From the cell containing the given text, extract its center point as [x, y] coordinate. 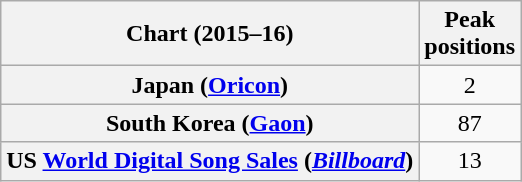
13 [470, 161]
Peakpositions [470, 34]
US World Digital Song Sales (Billboard) [210, 161]
87 [470, 123]
Chart (2015–16) [210, 34]
2 [470, 85]
South Korea (Gaon) [210, 123]
Japan (Oricon) [210, 85]
